Identify which cell holds the provided text, then report its (x, y) central coordinate. 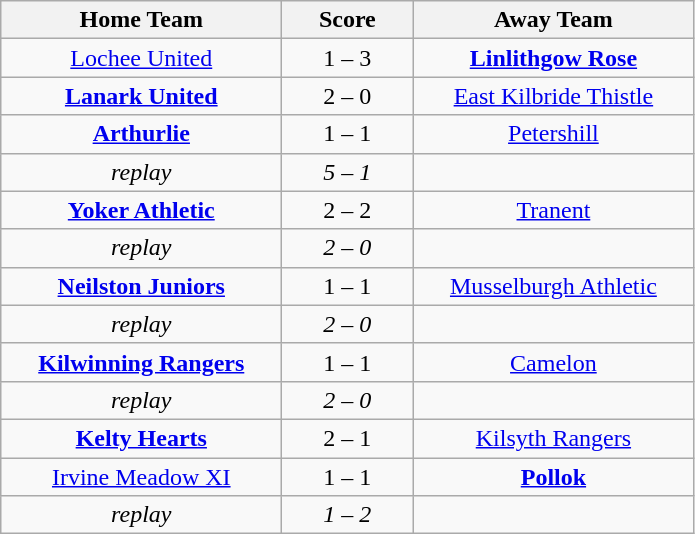
Home Team (142, 20)
5 – 1 (348, 172)
Lanark United (142, 96)
Linlithgow Rose (554, 58)
East Kilbride Thistle (554, 96)
Kilwinning Rangers (142, 362)
Irvine Meadow XI (142, 477)
Score (348, 20)
1 – 3 (348, 58)
Lochee United (142, 58)
Arthurlie (142, 134)
Kelty Hearts (142, 438)
2 – 2 (348, 210)
Away Team (554, 20)
Kilsyth Rangers (554, 438)
Tranent (554, 210)
Yoker Athletic (142, 210)
Musselburgh Athletic (554, 286)
Camelon (554, 362)
1 – 2 (348, 515)
Pollok (554, 477)
Neilston Juniors (142, 286)
Petershill (554, 134)
2 – 1 (348, 438)
